Return (x, y) of the center of cell containing provided text 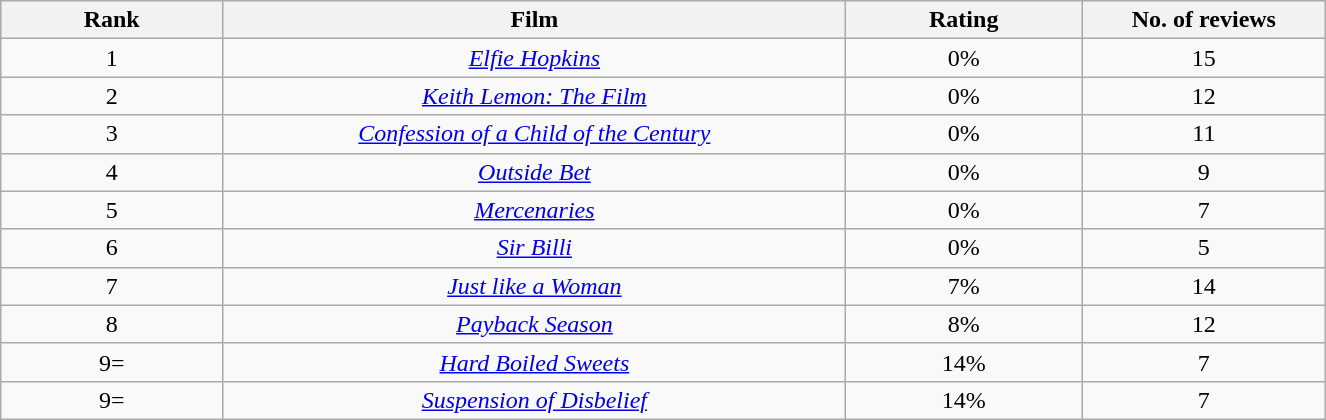
Keith Lemon: The Film (534, 96)
1 (112, 58)
15 (1204, 58)
Elfie Hopkins (534, 58)
Sir Billi (534, 248)
9 (1204, 172)
Rating (964, 20)
Outside Bet (534, 172)
Mercenaries (534, 210)
No. of reviews (1204, 20)
Film (534, 20)
7% (964, 286)
Confession of a Child of the Century (534, 134)
Hard Boiled Sweets (534, 362)
Rank (112, 20)
8 (112, 324)
Payback Season (534, 324)
Just like a Woman (534, 286)
14 (1204, 286)
8% (964, 324)
6 (112, 248)
3 (112, 134)
Suspension of Disbelief (534, 400)
11 (1204, 134)
4 (112, 172)
2 (112, 96)
